Identify which cell holds the provided text, then report its (x, y) central coordinate. 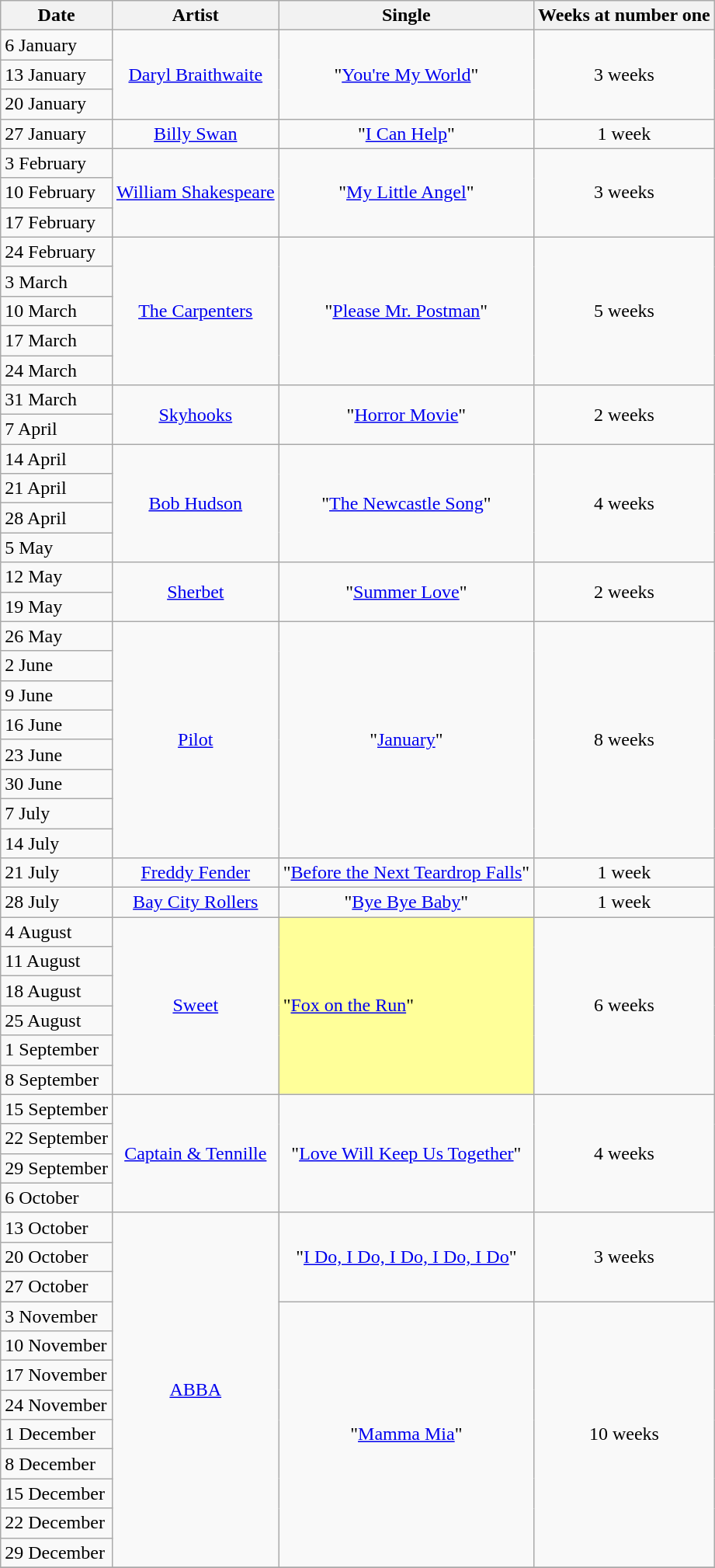
13 October (57, 1227)
4 August (57, 932)
6 October (57, 1198)
22 September (57, 1139)
William Shakespeare (196, 193)
"I Do, I Do, I Do, I Do, I Do" (406, 1257)
6 January (57, 45)
10 weeks (624, 1435)
14 July (57, 843)
22 December (57, 1523)
Sherbet (196, 592)
8 weeks (624, 739)
13 January (57, 75)
Single (406, 16)
26 May (57, 636)
15 December (57, 1493)
Captain & Tennille (196, 1153)
6 weeks (624, 1006)
24 February (57, 252)
19 May (57, 607)
"Please Mr. Postman" (406, 311)
Bay City Rollers (196, 902)
"Fox on the Run" (406, 1006)
20 October (57, 1257)
27 January (57, 134)
29 September (57, 1168)
Date (57, 16)
3 February (57, 163)
8 December (57, 1464)
10 February (57, 193)
21 July (57, 873)
Billy Swan (196, 134)
14 April (57, 459)
Sweet (196, 1006)
2 June (57, 666)
"My Little Angel" (406, 193)
16 June (57, 725)
Weeks at number one (624, 16)
"Horror Movie" (406, 415)
31 March (57, 400)
7 July (57, 813)
17 February (57, 222)
24 March (57, 370)
7 April (57, 429)
30 June (57, 784)
ABBA (196, 1390)
5 weeks (624, 311)
24 November (57, 1405)
9 June (57, 695)
18 August (57, 991)
17 March (57, 340)
"Summer Love" (406, 592)
"January" (406, 739)
Artist (196, 16)
"Bye Bye Baby" (406, 902)
27 October (57, 1286)
3 November (57, 1316)
17 November (57, 1375)
21 April (57, 488)
Skyhooks (196, 415)
Daryl Braithwaite (196, 75)
Bob Hudson (196, 503)
10 March (57, 311)
28 April (57, 518)
"You're My World" (406, 75)
1 December (57, 1434)
3 March (57, 281)
1 September (57, 1050)
8 September (57, 1080)
15 September (57, 1109)
"Mamma Mia" (406, 1435)
5 May (57, 548)
23 June (57, 754)
11 August (57, 961)
20 January (57, 104)
10 November (57, 1346)
12 May (57, 577)
The Carpenters (196, 311)
"Before the Next Teardrop Falls" (406, 873)
29 December (57, 1552)
Pilot (196, 739)
"The Newcastle Song" (406, 503)
25 August (57, 1020)
28 July (57, 902)
"Love Will Keep Us Together" (406, 1153)
"I Can Help" (406, 134)
Freddy Fender (196, 873)
